Identify which cell holds the provided text, then report its (x, y) central coordinate. 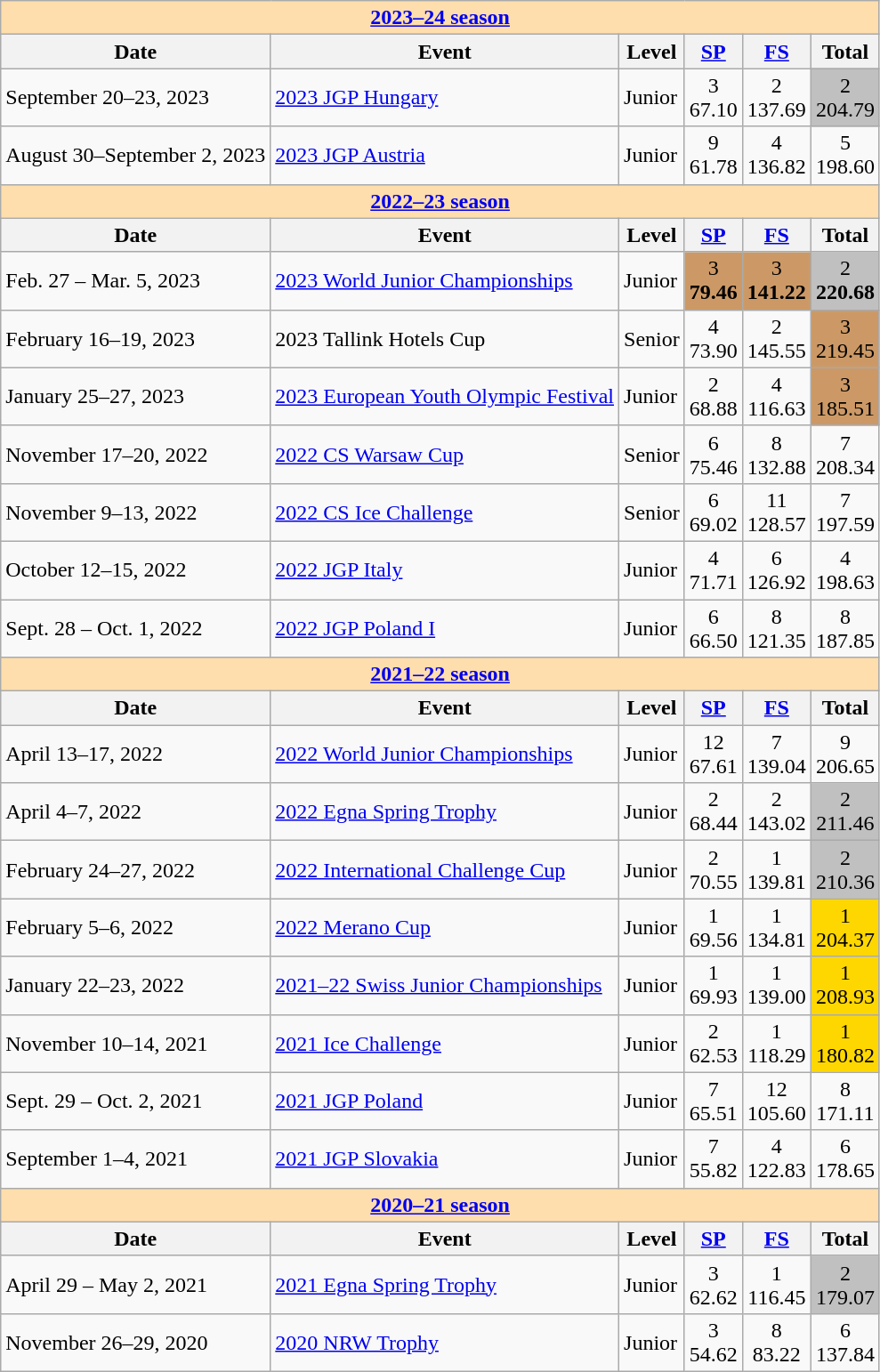
4 198.63 (845, 569)
2 137.69 (776, 98)
February 5–6, 2022 (135, 927)
3 62.62 (714, 1285)
2023 Tallink Hotels Cup (445, 338)
2021 Ice Challenge (445, 1043)
1 69.93 (714, 986)
6 69.02 (714, 512)
1 208.93 (845, 986)
1 134.81 (776, 927)
2021 Egna Spring Trophy (445, 1285)
3 67.10 (714, 98)
1 116.45 (776, 1285)
November 26–29, 2020 (135, 1342)
August 30–September 2, 2023 (135, 155)
April 29 – May 2, 2021 (135, 1285)
12 67.61 (714, 755)
2022 JGP Poland I (445, 628)
2 179.07 (845, 1285)
2022–23 season (440, 201)
1 69.56 (714, 927)
2 220.68 (845, 281)
4 122.83 (776, 1158)
8 83.22 (776, 1342)
2 68.88 (714, 397)
November 9–13, 2022 (135, 512)
6 75.46 (714, 454)
2021 JGP Poland (445, 1102)
2022 CS Warsaw Cup (445, 454)
1 139.00 (776, 986)
February 24–27, 2022 (135, 870)
October 12–15, 2022 (135, 569)
1 118.29 (776, 1043)
2021–22 Swiss Junior Championships (445, 986)
April 4–7, 2022 (135, 811)
2023 European Youth Olympic Festival (445, 397)
2020–21 season (440, 1205)
2023–24 season (440, 18)
February 16–19, 2023 (135, 338)
January 22–23, 2022 (135, 986)
3 219.45 (845, 338)
2023 JGP Austria (445, 155)
2022 JGP Italy (445, 569)
9 61.78 (714, 155)
1 139.81 (776, 870)
3 54.62 (714, 1342)
4 73.90 (714, 338)
3 185.51 (845, 397)
4 71.71 (714, 569)
8 187.85 (845, 628)
5 198.60 (845, 155)
6 66.50 (714, 628)
April 13–17, 2022 (135, 755)
2022 CS Ice Challenge (445, 512)
7 55.82 (714, 1158)
2020 NRW Trophy (445, 1342)
2 62.53 (714, 1043)
6 126.92 (776, 569)
2 68.44 (714, 811)
11 128.57 (776, 512)
8 121.35 (776, 628)
8 171.11 (845, 1102)
12 105.60 (776, 1102)
7 208.34 (845, 454)
January 25–27, 2023 (135, 397)
September 20–23, 2023 (135, 98)
6 178.65 (845, 1158)
Sept. 28 – Oct. 1, 2022 (135, 628)
2022 International Challenge Cup (445, 870)
7 197.59 (845, 512)
2021 JGP Slovakia (445, 1158)
2021–22 season (440, 674)
2 210.36 (845, 870)
4 116.63 (776, 397)
2023 JGP Hungary (445, 98)
3 141.22 (776, 281)
2 211.46 (845, 811)
4 136.82 (776, 155)
September 1–4, 2021 (135, 1158)
1 204.37 (845, 927)
2 204.79 (845, 98)
2022 World Junior Championships (445, 755)
2 143.02 (776, 811)
November 17–20, 2022 (135, 454)
7 65.51 (714, 1102)
2022 Egna Spring Trophy (445, 811)
November 10–14, 2021 (135, 1043)
9 206.65 (845, 755)
2022 Merano Cup (445, 927)
2 70.55 (714, 870)
Feb. 27 – Mar. 5, 2023 (135, 281)
2 145.55 (776, 338)
2023 World Junior Championships (445, 281)
1 180.82 (845, 1043)
8 132.88 (776, 454)
6 137.84 (845, 1342)
Sept. 29 – Oct. 2, 2021 (135, 1102)
3 79.46 (714, 281)
7 139.04 (776, 755)
